Find where the given text appears and provide that cell's center as [X, Y] coordinate. 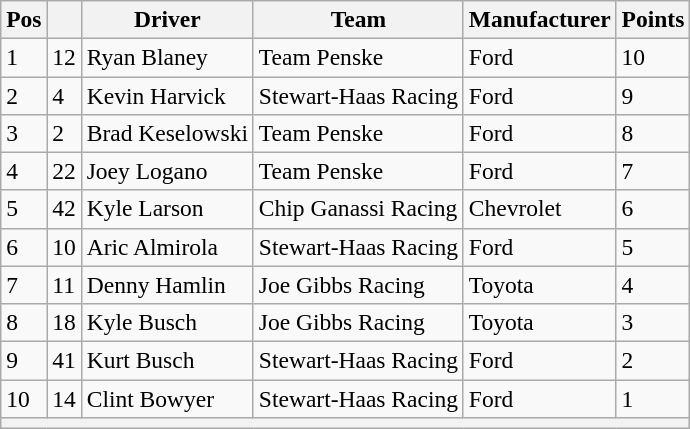
22 [64, 171]
Kurt Busch [167, 360]
Manufacturer [540, 19]
Kyle Larson [167, 209]
Kevin Harvick [167, 95]
Clint Bowyer [167, 398]
Chevrolet [540, 209]
Team [358, 19]
14 [64, 398]
Joey Logano [167, 171]
Denny Hamlin [167, 285]
Kyle Busch [167, 322]
Aric Almirola [167, 247]
Ryan Blaney [167, 57]
12 [64, 57]
Pos [24, 19]
42 [64, 209]
Brad Keselowski [167, 133]
11 [64, 285]
18 [64, 322]
41 [64, 360]
Driver [167, 19]
Points [653, 19]
Chip Ganassi Racing [358, 209]
